Detect which cell encompasses the target text, then output its [X, Y] center coordinate. 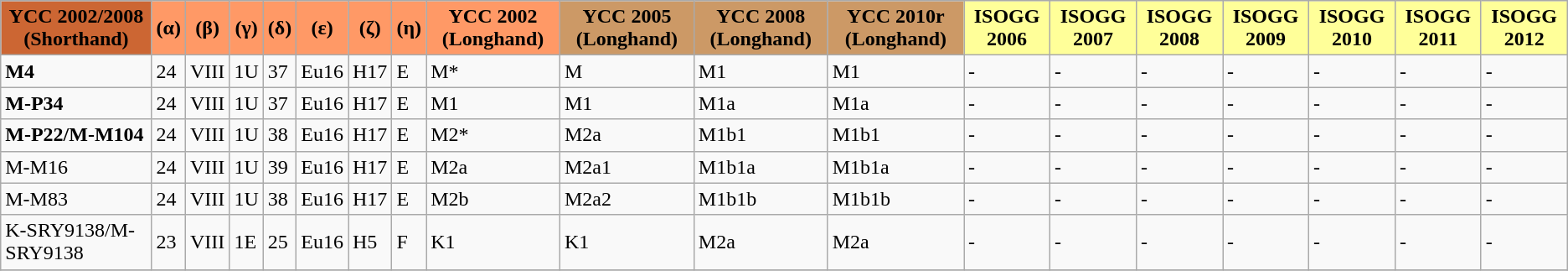
M2b [493, 199]
ISOGG 2007 [1094, 29]
F [409, 242]
YCC 2010r (Longhand) [895, 29]
M [627, 71]
(ζ) [370, 29]
(ε) [322, 29]
25 [280, 242]
M-P34 [76, 103]
39 [280, 167]
H5 [370, 242]
YCC 2005 (Longhand) [627, 29]
ISOGG 2010 [1352, 29]
(β) [207, 29]
ISOGG 2008 [1179, 29]
YCC 2002 (Longhand) [493, 29]
1E [246, 242]
ISOGG 2009 [1266, 29]
M-M16 [76, 167]
23 [168, 242]
M2* [493, 135]
YCC 2008 (Longhand) [761, 29]
M2a2 [627, 199]
ISOGG 2012 [1524, 29]
ISOGG 2006 [1007, 29]
(η) [409, 29]
M-M83 [76, 199]
K-SRY9138/M-SRY9138 [76, 242]
(α) [168, 29]
YCC 2002/2008 (Shorthand) [76, 29]
ISOGG 2011 [1437, 29]
M-P22/M-M104 [76, 135]
M* [493, 71]
(δ) [280, 29]
M2a1 [627, 167]
(γ) [246, 29]
M4 [76, 71]
